Pinpoint the cell where the given text exists, returning its [x, y] midpoint coordinate. 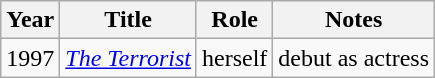
herself [234, 58]
Notes [354, 20]
1997 [30, 58]
Role [234, 20]
Title [128, 20]
Year [30, 20]
debut as actress [354, 58]
The Terrorist [128, 58]
